Find where the given text appears and provide that cell's center as [X, Y] coordinate. 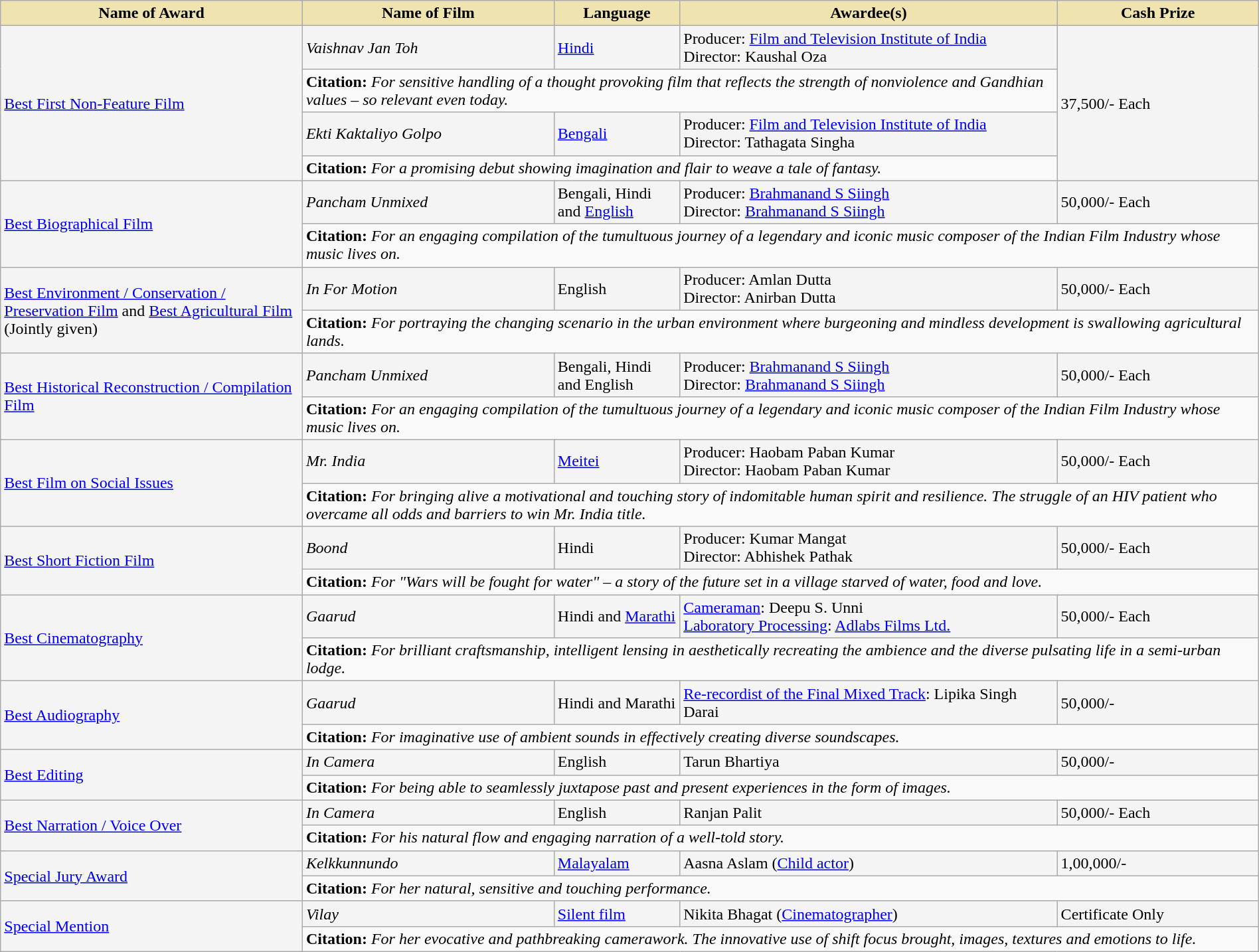
Best Historical Reconstruction / Compilation Film [151, 396]
Cameraman: Deepu S. UnniLaboratory Processing: Adlabs Films Ltd. [869, 616]
Producer: Film and Television Institute of IndiaDirector: Kaushal Oza [869, 48]
Producer: Film and Television Institute of IndiaDirector: Tathagata Singha [869, 134]
Tarun Bhartiya [869, 762]
Producer: Amlan DuttaDirector: Anirban Dutta [869, 288]
Mr. India [428, 461]
Silent film [616, 913]
Producer: Kumar MangatDirector: Abhishek Pathak [869, 548]
Best Biographical Film [151, 224]
Re-recordist of the Final Mixed Track: Lipika Singh Darai [869, 702]
Citation: For sensitive handling of a thought provoking film that reflects the strength of nonviolence and Gandhian values – so relevant even today. [680, 90]
Name of Award [151, 13]
Citation: For her natural, sensitive and touching performance. [780, 888]
Boond [428, 548]
Bengali [616, 134]
Citation: For being able to seamlessly juxtapose past and present experiences in the form of images. [780, 787]
Certificate Only [1158, 913]
37,500/- Each [1158, 104]
Producer: Haobam Paban KumarDirector: Haobam Paban Kumar [869, 461]
Vaishnav Jan Toh [428, 48]
Citation: For her evocative and pathbreaking camerawork. The innovative use of shift focus brought, images, textures and emotions to life. [780, 939]
Ranjan Palit [869, 813]
Vilay [428, 913]
Best Film on Social Issues [151, 483]
Citation: For imaginative use of ambient sounds in effectively creating diverse soundscapes. [780, 737]
Aasna Aslam (Child actor) [869, 863]
Citation: For his natural flow and engaging narration of a well-told story. [780, 838]
Malayalam [616, 863]
Best Editing [151, 775]
Meitei [616, 461]
Cash Prize [1158, 13]
Best Narration / Voice Over [151, 825]
Citation: For a promising debut showing imagination and flair to weave a tale of fantasy. [680, 168]
Awardee(s) [869, 13]
Special Mention [151, 926]
1,00,000/- [1158, 863]
Name of Film [428, 13]
In For Motion [428, 288]
Nikita Bhagat (Cinematographer) [869, 913]
Citation: For "Wars will be fought for water" – a story of the future set in a village starved of water, food and love. [780, 582]
Best First Non-Feature Film [151, 104]
Best Environment / Conservation / Preservation Film and Best Agricultural Film (Jointly given) [151, 310]
Special Jury Award [151, 876]
Best Short Fiction Film [151, 560]
Citation: For portraying the changing scenario in the urban environment where burgeoning and mindless development is swallowing agricultural lands. [780, 332]
Kelkkunnundo [428, 863]
Best Audiography [151, 716]
Ekti Kaktaliyo Golpo [428, 134]
Best Cinematography [151, 638]
Language [616, 13]
